For the text-containing cell, return its midpoint in (x, y) coordinate format. 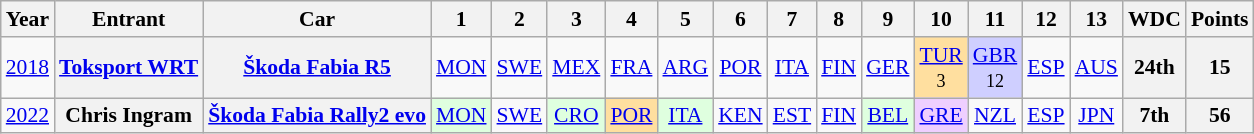
Škoda Fabia R5 (317, 68)
Toksport WRT (128, 68)
56 (1220, 116)
2018 (28, 68)
13 (1096, 19)
4 (631, 19)
Škoda Fabia Rally2 evo (317, 116)
8 (838, 19)
EST (792, 116)
TUR3 (940, 68)
AUS (1096, 68)
Car (317, 19)
2022 (28, 116)
12 (1046, 19)
GRE (940, 116)
15 (1220, 68)
KEN (740, 116)
ARG (685, 68)
CRO (576, 116)
11 (996, 19)
6 (740, 19)
NZL (996, 116)
Year (28, 19)
24th (1154, 68)
5 (685, 19)
FRA (631, 68)
JPN (1096, 116)
GBR12 (996, 68)
3 (576, 19)
Points (1220, 19)
10 (940, 19)
MEX (576, 68)
2 (520, 19)
WDC (1154, 19)
7th (1154, 116)
BEL (888, 116)
7 (792, 19)
9 (888, 19)
Chris Ingram (128, 116)
Entrant (128, 19)
1 (462, 19)
GER (888, 68)
